From the cell containing the given text, extract its center point as (x, y) coordinate. 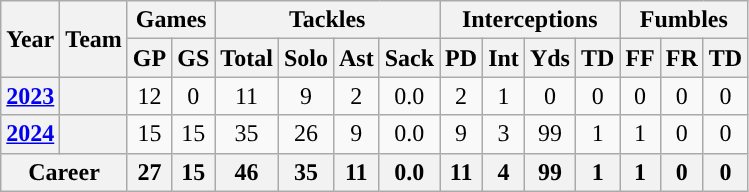
Year (30, 39)
Tackles (328, 20)
2023 (30, 96)
FR (682, 58)
PD (462, 58)
Ast (356, 58)
GP (149, 58)
Int (504, 58)
Yds (550, 58)
Sack (409, 58)
GS (194, 58)
Total (247, 58)
FF (640, 58)
12 (149, 96)
Interceptions (530, 20)
4 (504, 172)
Team (94, 39)
2024 (30, 134)
27 (149, 172)
46 (247, 172)
Fumbles (684, 20)
3 (504, 134)
Career (64, 172)
Games (170, 20)
Solo (306, 58)
26 (306, 134)
